Search for the cell housing the specified text and yield its [x, y] center coordinate. 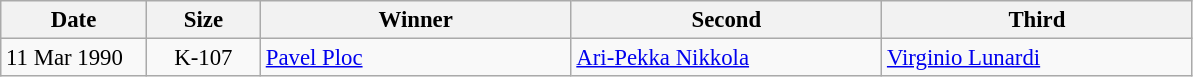
Third [1038, 20]
Second [726, 20]
Winner [416, 20]
Size [203, 20]
K-107 [203, 58]
Virginio Lunardi [1038, 58]
Ari-Pekka Nikkola [726, 58]
Pavel Ploc [416, 58]
Date [74, 20]
11 Mar 1990 [74, 58]
